Pinpoint the cell where the given text exists, returning its [X, Y] midpoint coordinate. 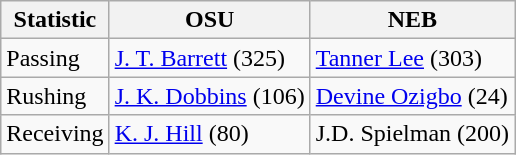
Receiving [55, 134]
Passing [55, 58]
J. K. Dobbins (106) [210, 96]
OSU [210, 20]
NEB [412, 20]
K. J. Hill (80) [210, 134]
Devine Ozigbo (24) [412, 96]
J. T. Barrett (325) [210, 58]
Statistic [55, 20]
J.D. Spielman (200) [412, 134]
Rushing [55, 96]
Tanner Lee (303) [412, 58]
